Determine the (x, y) coordinate at the center of the cell enclosing the given text.  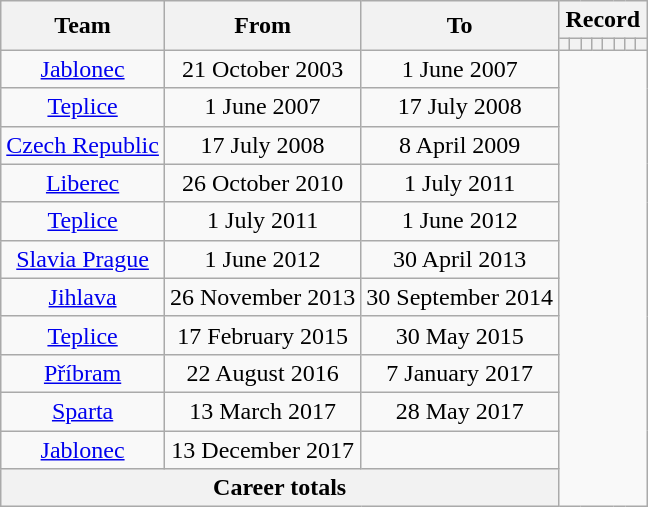
Sparta (83, 411)
7 January 2017 (460, 373)
13 March 2017 (262, 411)
17 February 2015 (262, 335)
8 April 2009 (460, 145)
21 October 2003 (262, 69)
22 August 2016 (262, 373)
30 September 2014 (460, 297)
Jihlava (83, 297)
30 April 2013 (460, 259)
From (262, 26)
Příbram (83, 373)
26 November 2013 (262, 297)
Liberec (83, 183)
13 December 2017 (262, 449)
26 October 2010 (262, 183)
Record (602, 20)
Career totals (280, 488)
28 May 2017 (460, 411)
Czech Republic (83, 145)
Slavia Prague (83, 259)
To (460, 26)
Team (83, 26)
30 May 2015 (460, 335)
